Return the [x, y] coordinate for the center point of the cell that contains the specified text.  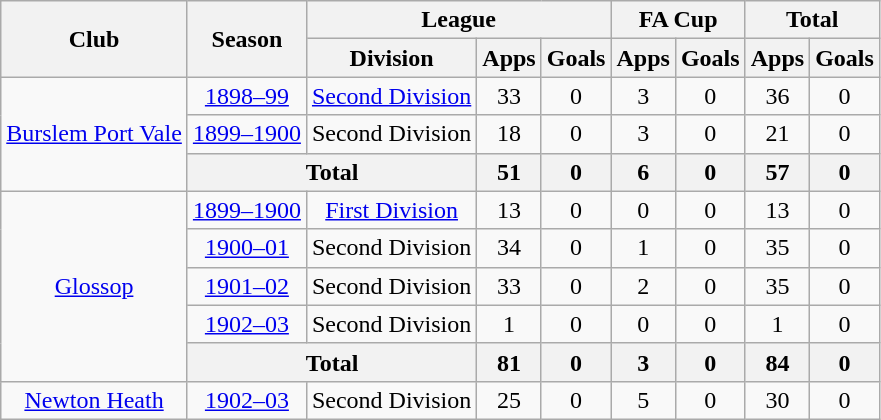
1900–01 [246, 248]
First Division [391, 210]
25 [509, 400]
84 [777, 362]
Burslem Port Vale [94, 134]
5 [643, 400]
Club [94, 39]
21 [777, 134]
1898–99 [246, 96]
1901–02 [246, 286]
36 [777, 96]
Season [246, 39]
57 [777, 172]
Newton Heath [94, 400]
30 [777, 400]
Glossop [94, 286]
Division [391, 58]
2 [643, 286]
34 [509, 248]
18 [509, 134]
51 [509, 172]
81 [509, 362]
League [458, 20]
FA Cup [678, 20]
6 [643, 172]
